Capture the cell that displays the provided text and extract its (x, y) central coordinate. 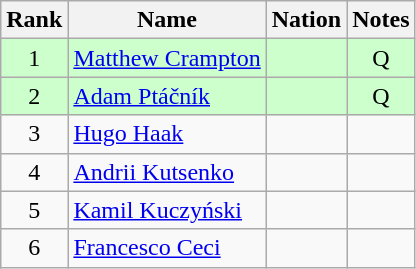
6 (34, 248)
Kamil Kuczyński (167, 210)
5 (34, 210)
1 (34, 58)
Notes (381, 20)
3 (34, 134)
Matthew Crampton (167, 58)
Adam Ptáčník (167, 96)
Name (167, 20)
4 (34, 172)
2 (34, 96)
Hugo Haak (167, 134)
Andrii Kutsenko (167, 172)
Rank (34, 20)
Nation (306, 20)
Francesco Ceci (167, 248)
